Provide the (x, y) coordinate of the cell's center where the given text is located.  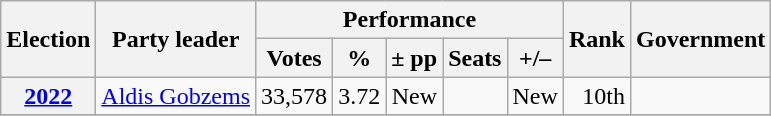
10th (596, 96)
2022 (48, 96)
3.72 (360, 96)
Government (700, 39)
33,578 (294, 96)
Seats (475, 58)
Performance (410, 20)
Election (48, 39)
Votes (294, 58)
+/– (535, 58)
Party leader (176, 39)
% (360, 58)
± pp (414, 58)
Aldis Gobzems (176, 96)
Rank (596, 39)
